Identify which cell holds the provided text, then report its [x, y] central coordinate. 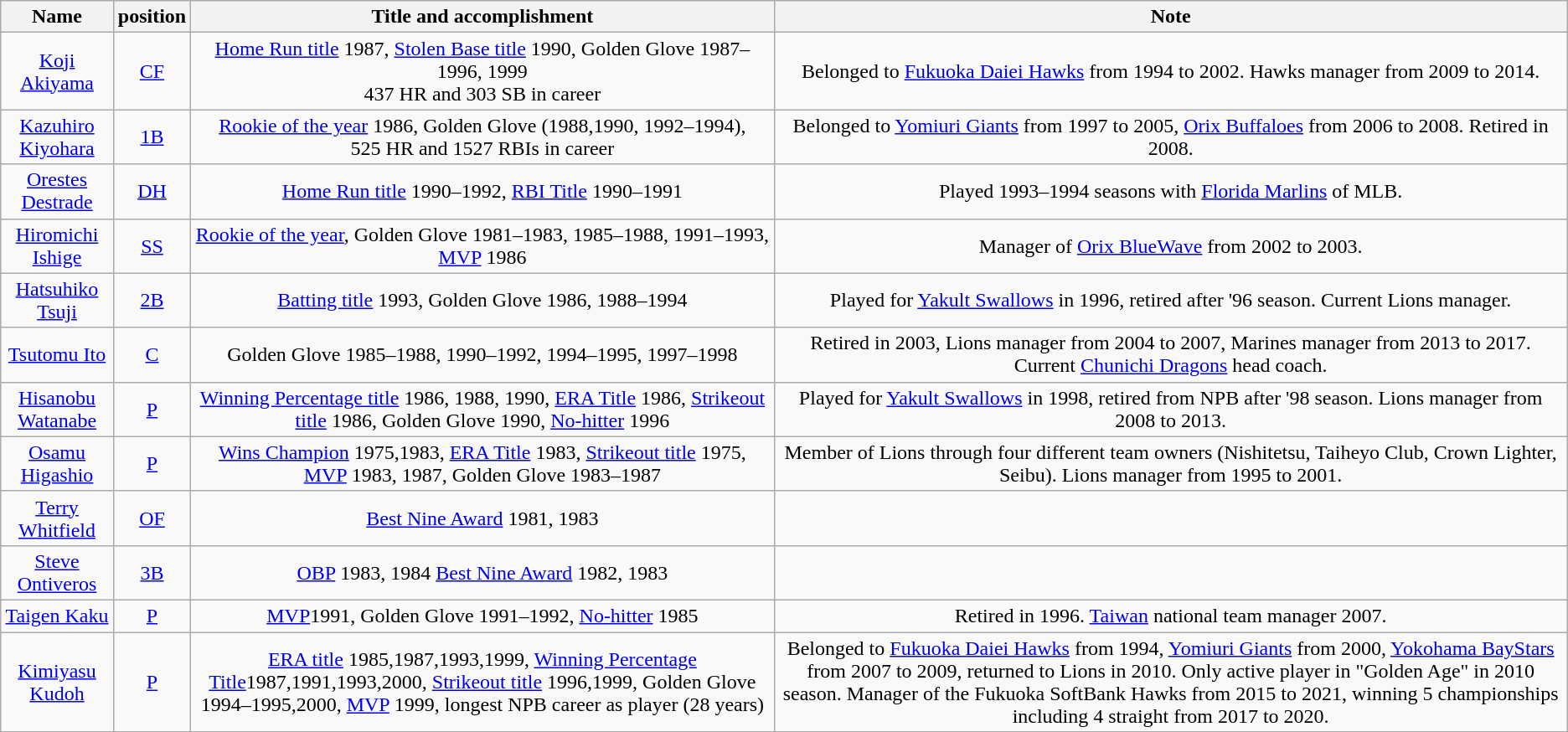
Hiromichi Ishige [57, 246]
Title and accomplishment [482, 17]
Played for Yakult Swallows in 1996, retired after '96 season. Current Lions manager. [1171, 300]
Retired in 2003, Lions manager from 2004 to 2007, Marines manager from 2013 to 2017. Current Chunichi Dragons head coach. [1171, 355]
Member of Lions through four different team owners (Nishitetsu, Taiheyo Club, Crown Lighter, Seibu). Lions manager from 1995 to 2001. [1171, 464]
Terry Whitfield [57, 518]
CF [152, 71]
position [152, 17]
Kimiyasu Kudoh [57, 682]
OF [152, 518]
Wins Champion 1975,1983, ERA Title 1983, Strikeout title 1975, MVP 1983, 1987, Golden Glove 1983–1987 [482, 464]
Orestes Destrade [57, 191]
Koji Akiyama [57, 71]
MVP1991, Golden Glove 1991–1992, No-hitter 1985 [482, 616]
Kazuhiro Kiyohara [57, 137]
Name [57, 17]
Best Nine Award 1981, 1983 [482, 518]
Hisanobu Watanabe [57, 409]
Taigen Kaku [57, 616]
Golden Glove 1985–1988, 1990–1992, 1994–1995, 1997–1998 [482, 355]
DH [152, 191]
Rookie of the year, Golden Glove 1981–1983, 1985–1988, 1991–1993, MVP 1986 [482, 246]
Belonged to Yomiuri Giants from 1997 to 2005, Orix Buffaloes from 2006 to 2008. Retired in 2008. [1171, 137]
Osamu Higashio [57, 464]
3B [152, 573]
Hatsuhiko Tsuji [57, 300]
OBP 1983, 1984 Best Nine Award 1982, 1983 [482, 573]
Manager of Orix BlueWave from 2002 to 2003. [1171, 246]
Belonged to Fukuoka Daiei Hawks from 1994 to 2002. Hawks manager from 2009 to 2014. [1171, 71]
Winning Percentage title 1986, 1988, 1990, ERA Title 1986, Strikeout title 1986, Golden Glove 1990, No-hitter 1996 [482, 409]
Played for Yakult Swallows in 1998, retired from NPB after '98 season. Lions manager from 2008 to 2013. [1171, 409]
C [152, 355]
1B [152, 137]
Home Run title 1987, Stolen Base title 1990, Golden Glove 1987–1996, 1999437 HR and 303 SB in career [482, 71]
Steve Ontiveros [57, 573]
Retired in 1996. Taiwan national team manager 2007. [1171, 616]
SS [152, 246]
Tsutomu Ito [57, 355]
Played 1993–1994 seasons with Florida Marlins of MLB. [1171, 191]
Batting title 1993, Golden Glove 1986, 1988–1994 [482, 300]
Home Run title 1990–1992, RBI Title 1990–1991 [482, 191]
Note [1171, 17]
Rookie of the year 1986, Golden Glove (1988,1990, 1992–1994),525 HR and 1527 RBIs in career [482, 137]
2B [152, 300]
